Pinpoint the cell where the given text exists, returning its [x, y] midpoint coordinate. 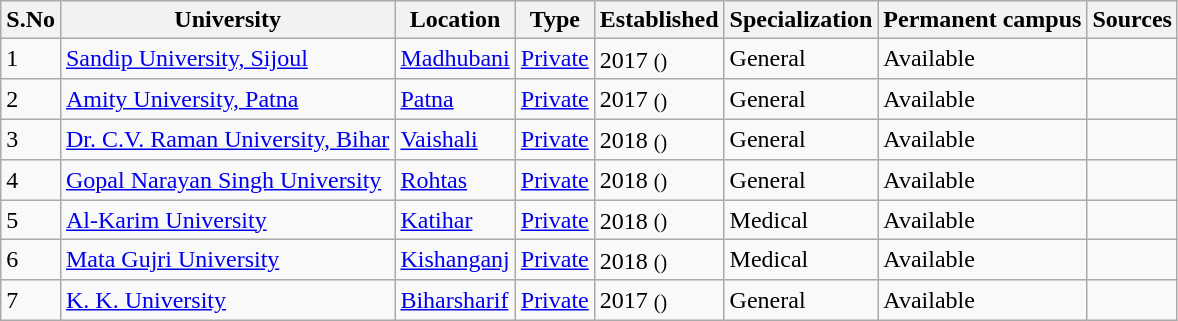
Type [554, 20]
5 [31, 220]
Location [455, 20]
Dr. C.V. Raman University, Bihar [227, 139]
Al-Karim University [227, 220]
Permanent campus [982, 20]
Biharsharif [455, 300]
Established [659, 20]
University [227, 20]
Specialization [801, 20]
Mata Gujri University [227, 260]
Vaishali [455, 139]
K. K. University [227, 300]
Kishanganj [455, 260]
2 [31, 99]
Amity University, Patna [227, 99]
Rohtas [455, 179]
3 [31, 139]
S.No [31, 20]
Sources [1132, 20]
7 [31, 300]
6 [31, 260]
Sandip University, Sijoul [227, 59]
Madhubani [455, 59]
Patna [455, 99]
Katihar [455, 220]
4 [31, 179]
1 [31, 59]
Gopal Narayan Singh University [227, 179]
